Capture the cell that displays the provided text and extract its [X, Y] central coordinate. 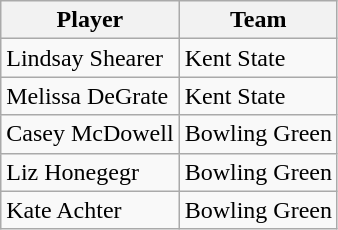
Kate Achter [90, 210]
Liz Honegegr [90, 172]
Lindsay Shearer [90, 58]
Casey McDowell [90, 134]
Team [258, 20]
Player [90, 20]
Melissa DeGrate [90, 96]
